From the cell containing the given text, extract its center point as (x, y) coordinate. 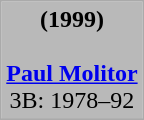
(1999)Paul Molitor3B: 1978–92 (72, 60)
